Scan for the cell matching the given text and deliver its [x, y] coordinate at center. 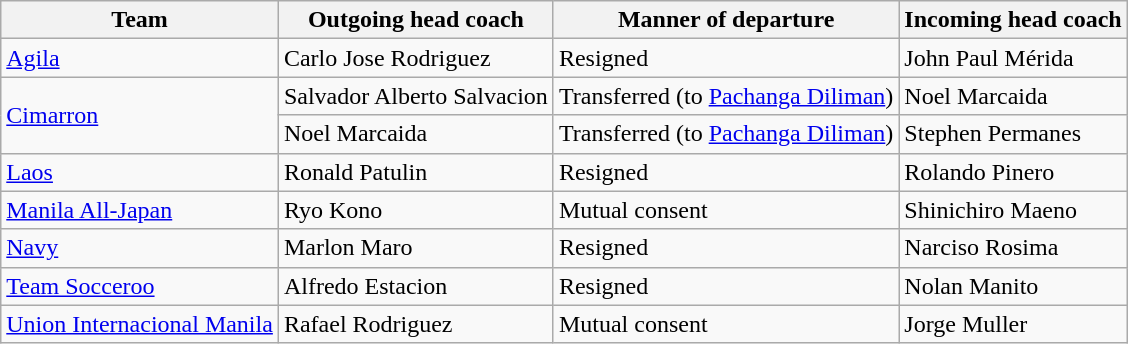
Outgoing head coach [416, 20]
Navy [140, 248]
Salvador Alberto Salvacion [416, 96]
Carlo Jose Rodriguez [416, 58]
Narciso Rosima [1013, 248]
Cimarron [140, 115]
Team Socceroo [140, 286]
Shinichiro Maeno [1013, 210]
Union Internacional Manila [140, 324]
Laos [140, 172]
Rafael Rodriguez [416, 324]
Stephen Permanes [1013, 134]
Incoming head coach [1013, 20]
Agila [140, 58]
John Paul Mérida [1013, 58]
Nolan Manito [1013, 286]
Marlon Maro [416, 248]
Manner of departure [726, 20]
Ronald Patulin [416, 172]
Ryo Kono [416, 210]
Team [140, 20]
Alfredo Estacion [416, 286]
Manila All-Japan [140, 210]
Rolando Pinero [1013, 172]
Jorge Muller [1013, 324]
